Output the (X, Y) coordinate of the center of the cell containing the given text.  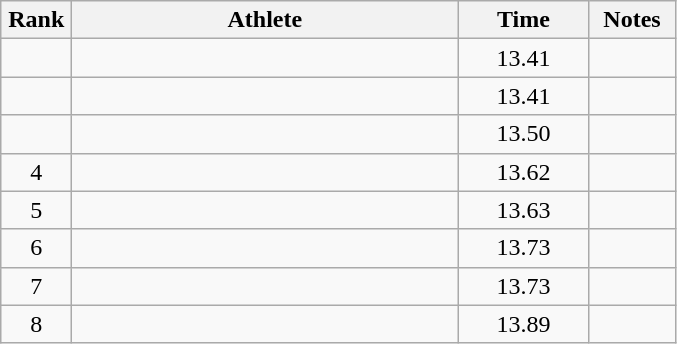
5 (36, 210)
13.89 (524, 324)
Rank (36, 20)
Notes (632, 20)
Athlete (265, 20)
13.63 (524, 210)
13.62 (524, 172)
6 (36, 248)
8 (36, 324)
4 (36, 172)
13.50 (524, 134)
7 (36, 286)
Time (524, 20)
